Detect which cell encompasses the target text, then output its (x, y) center coordinate. 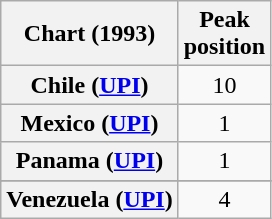
Mexico (UPI) (90, 123)
Venezuela (UPI) (90, 199)
Chart (1993) (90, 34)
10 (224, 85)
Panama (UPI) (90, 161)
Peak position (224, 34)
4 (224, 199)
Chile (UPI) (90, 85)
